Locate the cell with the specified text and output its (x, y) center coordinate. 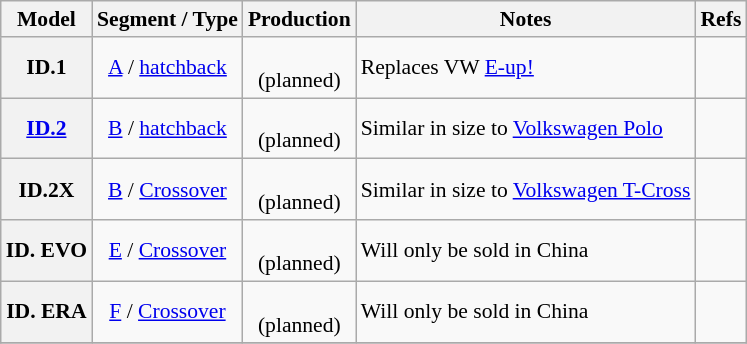
ID. EVO (46, 250)
Replaces VW E-up! (526, 68)
Refs (720, 19)
Similar in size to Volkswagen T-Cross (526, 190)
ID. ERA (46, 312)
ID.2X (46, 190)
Similar in size to Volkswagen Polo (526, 128)
Notes (526, 19)
Segment / Type (168, 19)
B / hatchback (168, 128)
F / Crossover (168, 312)
E / Crossover (168, 250)
ID.2 (46, 128)
B / Crossover (168, 190)
Model (46, 19)
ID.1 (46, 68)
A / hatchback (168, 68)
Production (300, 19)
